Scan for the cell matching the given text and deliver its (X, Y) coordinate at center. 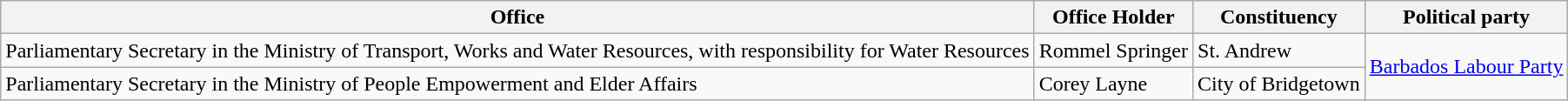
City of Bridgetown (1279, 84)
Office Holder (1113, 17)
Barbados Labour Party (1466, 67)
St. Andrew (1279, 50)
Rommel Springer (1113, 50)
Constituency (1279, 17)
Parliamentary Secretary in the Ministry of Transport, Works and Water Resources, with responsibility for Water Resources (517, 50)
Corey Layne (1113, 84)
Parliamentary Secretary in the Ministry of People Empowerment and Elder Affairs (517, 84)
Political party (1466, 17)
Office (517, 17)
